Scan for the cell matching the given text and deliver its (X, Y) coordinate at center. 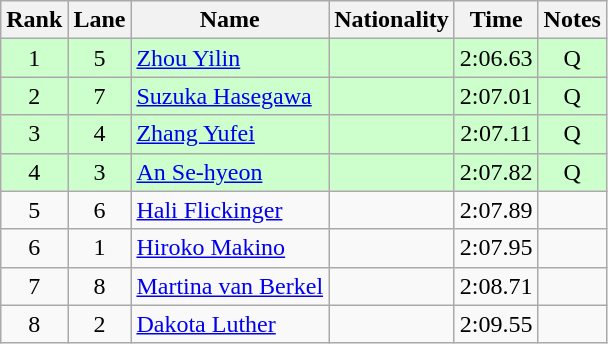
Zhou Yilin (230, 58)
2:06.63 (496, 58)
Rank (34, 20)
Martina van Berkel (230, 286)
Hali Flickinger (230, 210)
Lane (100, 20)
2:09.55 (496, 324)
Suzuka Hasegawa (230, 96)
2:07.89 (496, 210)
Notes (572, 20)
2:07.11 (496, 134)
An Se-hyeon (230, 172)
Time (496, 20)
Zhang Yufei (230, 134)
Hiroko Makino (230, 248)
Nationality (392, 20)
2:07.01 (496, 96)
Dakota Luther (230, 324)
Name (230, 20)
2:07.82 (496, 172)
2:07.95 (496, 248)
2:08.71 (496, 286)
